Provide the [X, Y] coordinate of the cell's center where the given text is located.  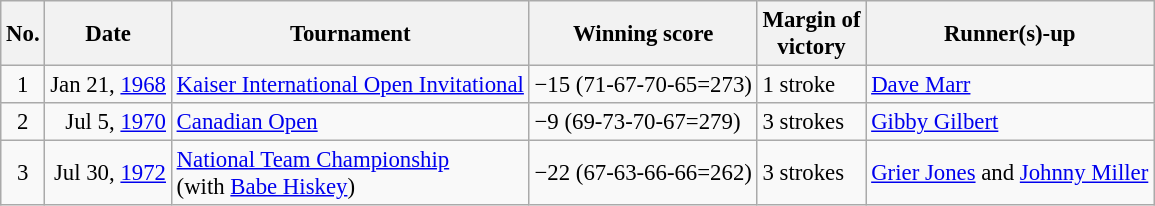
Kaiser International Open Invitational [350, 85]
Jul 30, 1972 [108, 174]
Grier Jones and Johnny Miller [1010, 174]
1 [23, 85]
No. [23, 34]
National Team Championship(with Babe Hiskey) [350, 174]
2 [23, 122]
Margin ofvictory [812, 34]
Runner(s)-up [1010, 34]
Winning score [643, 34]
Date [108, 34]
Tournament [350, 34]
−15 (71-67-70-65=273) [643, 85]
Canadian Open [350, 122]
−9 (69-73-70-67=279) [643, 122]
3 [23, 174]
Jan 21, 1968 [108, 85]
Dave Marr [1010, 85]
−22 (67-63-66-66=262) [643, 174]
Gibby Gilbert [1010, 122]
1 stroke [812, 85]
Jul 5, 1970 [108, 122]
